Identify which cell holds the provided text, then report its (x, y) central coordinate. 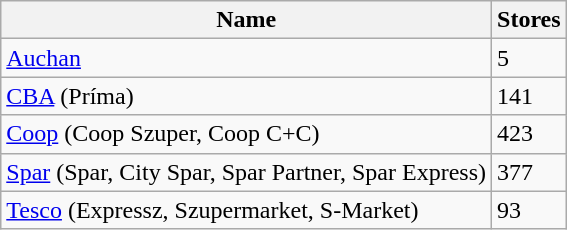
Auchan (246, 58)
141 (530, 96)
93 (530, 210)
423 (530, 134)
5 (530, 58)
Stores (530, 20)
377 (530, 172)
Spar (Spar, City Spar, Spar Partner, Spar Express) (246, 172)
Tesco (Expressz, Szupermarket, S-Market) (246, 210)
Coop (Coop Szuper, Coop C+C) (246, 134)
Name (246, 20)
CBA (Príma) (246, 96)
